Capture the cell that displays the provided text and extract its (X, Y) central coordinate. 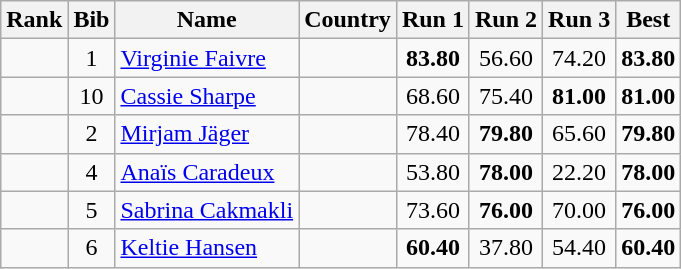
54.40 (580, 248)
10 (92, 96)
37.80 (506, 248)
5 (92, 210)
6 (92, 248)
4 (92, 172)
75.40 (506, 96)
Country (348, 20)
Run 3 (580, 20)
2 (92, 134)
22.20 (580, 172)
Bib (92, 20)
1 (92, 58)
Keltie Hansen (207, 248)
Name (207, 20)
Best (648, 20)
Mirjam Jäger (207, 134)
Virginie Faivre (207, 58)
Run 2 (506, 20)
73.60 (432, 210)
65.60 (580, 134)
56.60 (506, 58)
Anaïs Caradeux (207, 172)
74.20 (580, 58)
Cassie Sharpe (207, 96)
68.60 (432, 96)
53.80 (432, 172)
Run 1 (432, 20)
78.40 (432, 134)
Sabrina Cakmakli (207, 210)
70.00 (580, 210)
Rank (34, 20)
